Scan for the cell matching the given text and deliver its (x, y) coordinate at center. 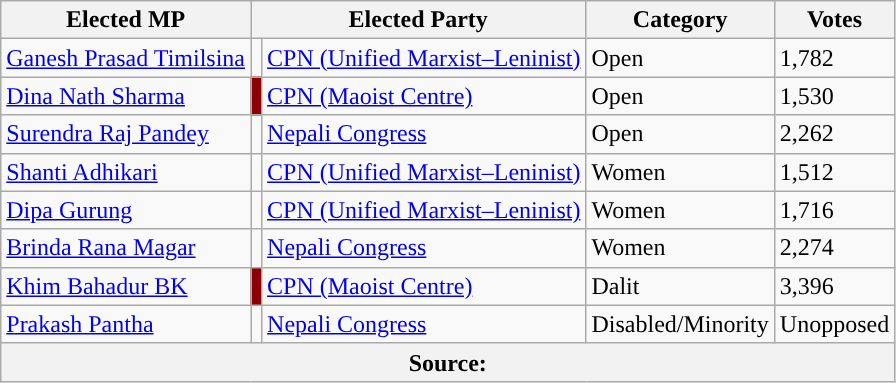
Unopposed (834, 324)
Ganesh Prasad Timilsina (126, 58)
1,716 (834, 210)
Source: (448, 362)
Prakash Pantha (126, 324)
Dina Nath Sharma (126, 96)
1,782 (834, 58)
Brinda Rana Magar (126, 248)
Khim Bahadur BK (126, 286)
Disabled/Minority (680, 324)
Dipa Gurung (126, 210)
Shanti Adhikari (126, 172)
Dalit (680, 286)
Category (680, 20)
2,274 (834, 248)
Votes (834, 20)
Elected Party (418, 20)
Surendra Raj Pandey (126, 134)
2,262 (834, 134)
1,530 (834, 96)
1,512 (834, 172)
Elected MP (126, 20)
3,396 (834, 286)
